Output the (X, Y) coordinate of the center of the cell containing the given text.  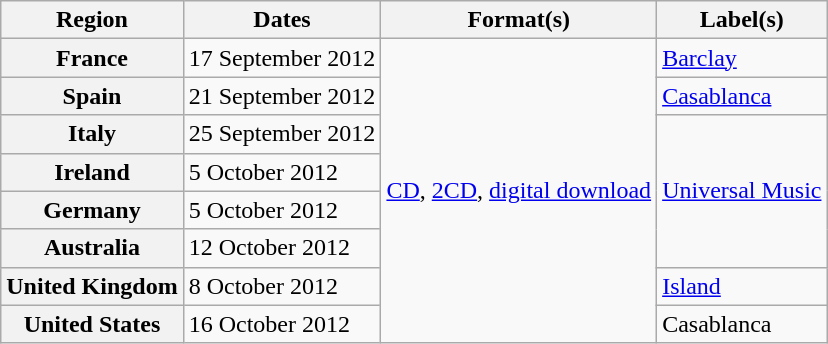
17 September 2012 (282, 58)
Region (92, 20)
Island (742, 286)
Spain (92, 96)
Australia (92, 248)
Italy (92, 134)
21 September 2012 (282, 96)
Barclay (742, 58)
France (92, 58)
Format(s) (519, 20)
Universal Music (742, 191)
Label(s) (742, 20)
12 October 2012 (282, 248)
Dates (282, 20)
8 October 2012 (282, 286)
United States (92, 324)
Ireland (92, 172)
25 September 2012 (282, 134)
Germany (92, 210)
16 October 2012 (282, 324)
CD, 2CD, digital download (519, 191)
United Kingdom (92, 286)
